For the text-containing cell, return its midpoint in [X, Y] coordinate format. 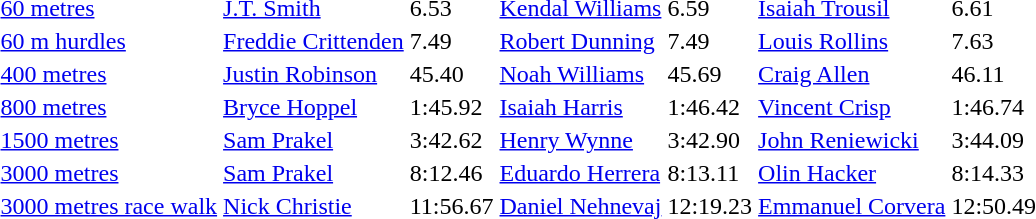
3:42.90 [710, 140]
45.40 [452, 74]
45.69 [710, 74]
1:45.92 [452, 107]
Isaiah Harris [580, 107]
Craig Allen [852, 74]
Freddie Crittenden [314, 41]
Louis Rollins [852, 41]
3:42.62 [452, 140]
Olin Hacker [852, 173]
Robert Dunning [580, 41]
Henry Wynne [580, 140]
Vincent Crisp [852, 107]
Justin Robinson [314, 74]
8:13.11 [710, 173]
Noah Williams [580, 74]
Eduardo Herrera [580, 173]
Bryce Hoppel [314, 107]
8:12.46 [452, 173]
1:46.42 [710, 107]
John Reniewicki [852, 140]
